From the cell containing the given text, extract its center point as [X, Y] coordinate. 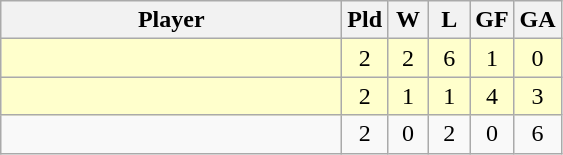
W [408, 20]
L [450, 20]
GF [492, 20]
Pld [365, 20]
GA [538, 20]
Player [172, 20]
3 [538, 96]
4 [492, 96]
